Capture the cell that displays the provided text and extract its [x, y] central coordinate. 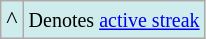
^ [12, 20]
Denotes active streak [114, 20]
